Return [X, Y] of the center of cell containing provided text 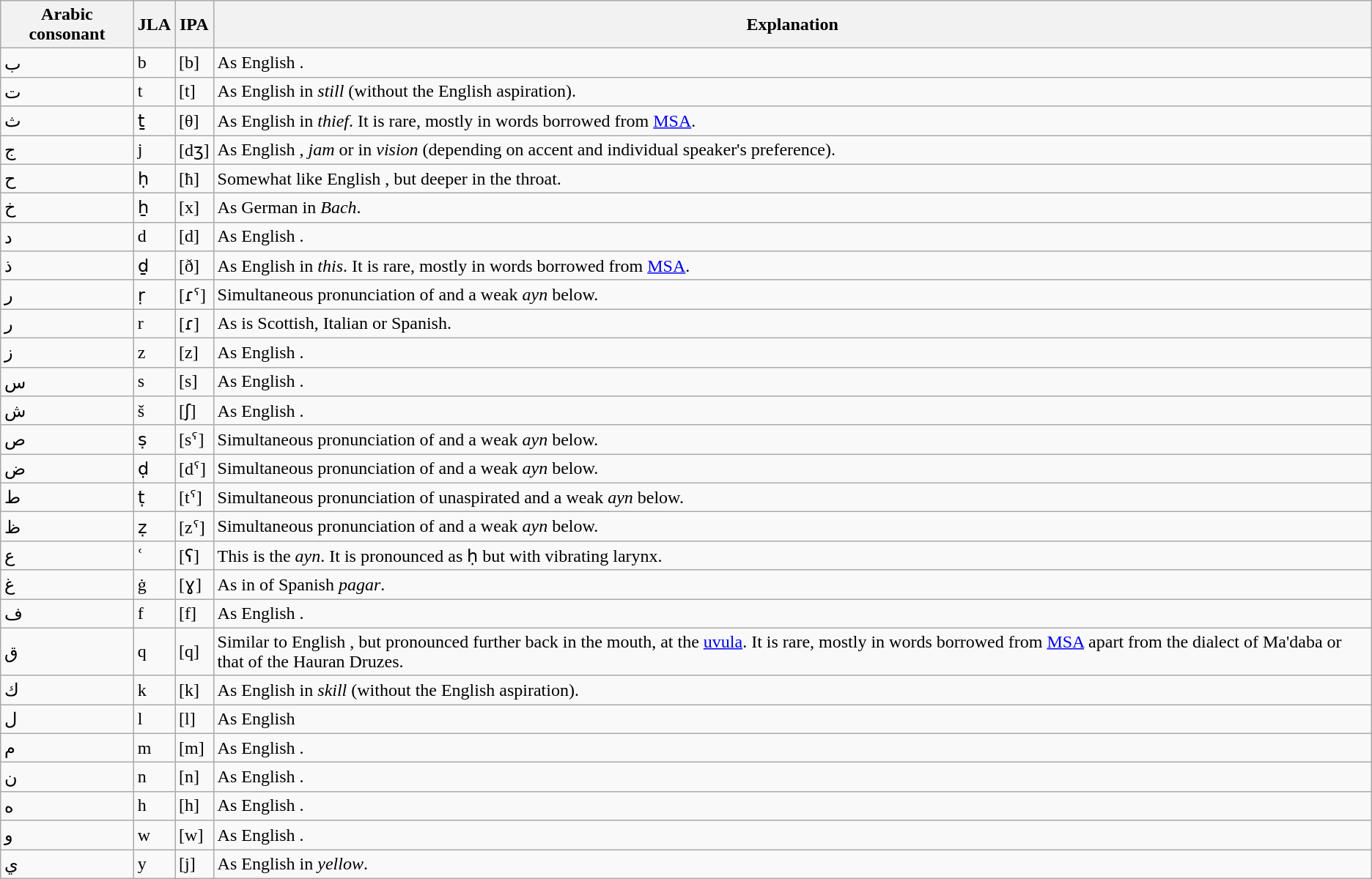
[x] [195, 208]
[m] [195, 748]
As German in Bach. [792, 208]
ث [67, 121]
Somewhat like English , but deeper in the throat. [792, 179]
j [154, 149]
ص [67, 439]
ك [67, 690]
s [154, 382]
ṣ [154, 439]
As English [792, 719]
[j] [195, 864]
[ɣ] [195, 585]
z [154, 352]
خ [67, 208]
k [154, 690]
d [154, 237]
f [154, 614]
[zˤ] [195, 527]
ẓ [154, 527]
[dʒ] [195, 149]
ṯ [154, 121]
As is Scottish, Italian or Spanish. [792, 324]
[dˤ] [195, 469]
[ʕ] [195, 555]
[n] [195, 777]
و [67, 835]
[f] [195, 614]
[ħ] [195, 179]
ذ [67, 266]
Explanation [792, 25]
د [67, 237]
As English , jam or in vision (depending on accent and individual speaker's preference). [792, 149]
ح [67, 179]
ṛ [154, 294]
[l] [195, 719]
ق [67, 652]
n [154, 777]
Arabic consonant [67, 25]
Simultaneous pronunciation of unaspirated and a weak ayn below. [792, 497]
ظ [67, 527]
b [154, 63]
y [154, 864]
t [154, 92]
IPA [195, 25]
[ʃ] [195, 411]
ل [67, 719]
[w] [195, 835]
ض [67, 469]
[s] [195, 382]
JLA [154, 25]
m [154, 748]
ع [67, 555]
[ɾˤ] [195, 294]
ḍ [154, 469]
As in of Spanish pagar. [792, 585]
ش [67, 411]
š [154, 411]
ت [67, 92]
[t] [195, 92]
ẖ [154, 208]
غ [67, 585]
[ð] [195, 266]
س [67, 382]
ج [67, 149]
[z] [195, 352]
h [154, 806]
ن [67, 777]
[d] [195, 237]
As English in still (without the English aspiration). [792, 92]
As English in yellow. [792, 864]
[sˤ] [195, 439]
ṭ [154, 497]
As English in this. It is rare, mostly in words borrowed from MSA. [792, 266]
[θ] [195, 121]
[tˤ] [195, 497]
l [154, 719]
ف [67, 614]
ي [67, 864]
[ɾ] [195, 324]
ʿ [154, 555]
ḥ [154, 179]
q [154, 652]
ز [67, 352]
As English in skill (without the English aspiration). [792, 690]
[q] [195, 652]
r [154, 324]
This is the ayn. It is pronounced as ḥ but with vibrating larynx. [792, 555]
As English in thief. It is rare, mostly in words borrowed from MSA. [792, 121]
[k] [195, 690]
[h] [195, 806]
م [67, 748]
ب [67, 63]
[b] [195, 63]
w [154, 835]
ḏ [154, 266]
ط [67, 497]
ه [67, 806]
ġ [154, 585]
